Detect which cell encompasses the target text, then output its [X, Y] center coordinate. 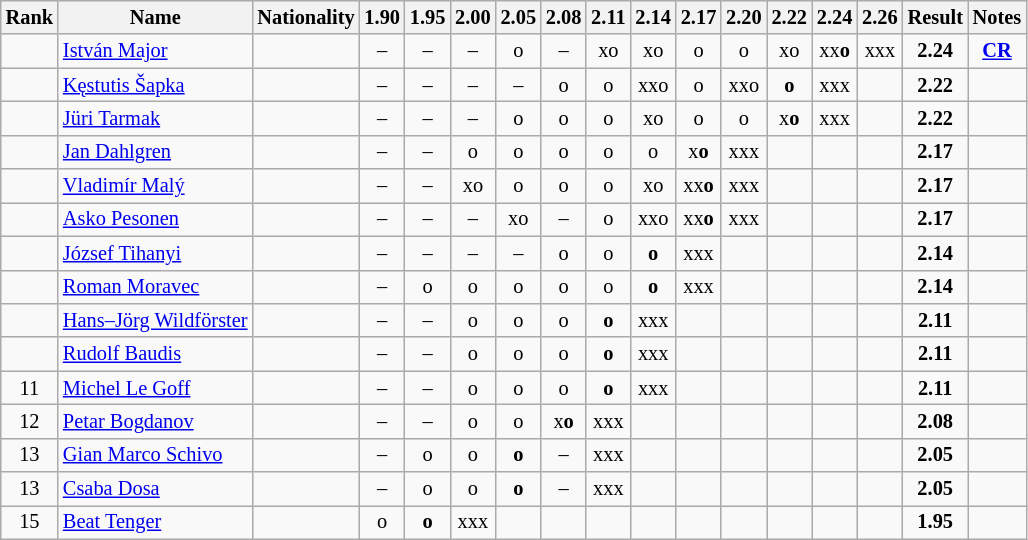
15 [30, 522]
Jan Dahlgren [155, 152]
Michel Le Goff [155, 388]
Notes [997, 17]
Roman Moravec [155, 287]
11 [30, 388]
Nationality [306, 17]
István Major [155, 51]
Jüri Tarmak [155, 118]
Vladimír Malý [155, 186]
12 [30, 421]
Petar Bogdanov [155, 421]
2.20 [744, 17]
Kęstutis Šapka [155, 85]
2.26 [880, 17]
Name [155, 17]
Hans–Jörg Wildförster [155, 320]
Gian Marco Schivo [155, 455]
Beat Tenger [155, 522]
CR [997, 51]
Csaba Dosa [155, 489]
József Tihanyi [155, 253]
Rudolf Baudis [155, 354]
Rank [30, 17]
2.00 [472, 17]
Asko Pesonen [155, 219]
Result [936, 17]
1.90 [382, 17]
